Search for the cell housing the specified text and yield its (X, Y) center coordinate. 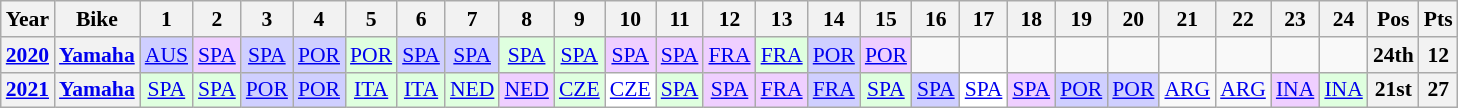
Year (28, 19)
5 (371, 19)
24th (1394, 55)
20 (1133, 19)
18 (1031, 19)
2 (217, 19)
Pts (1438, 19)
22 (1243, 19)
4 (319, 19)
6 (421, 19)
13 (782, 19)
AUS (166, 55)
2021 (28, 90)
2020 (28, 55)
14 (834, 19)
1 (166, 19)
17 (984, 19)
Pos (1394, 19)
27 (1438, 90)
Bike (97, 19)
24 (1343, 19)
15 (886, 19)
11 (680, 19)
21st (1394, 90)
16 (936, 19)
9 (580, 19)
8 (526, 19)
19 (1081, 19)
3 (267, 19)
10 (630, 19)
21 (1187, 19)
7 (472, 19)
23 (1295, 19)
